Determine the (X, Y) coordinate at the center of the cell enclosing the given text.  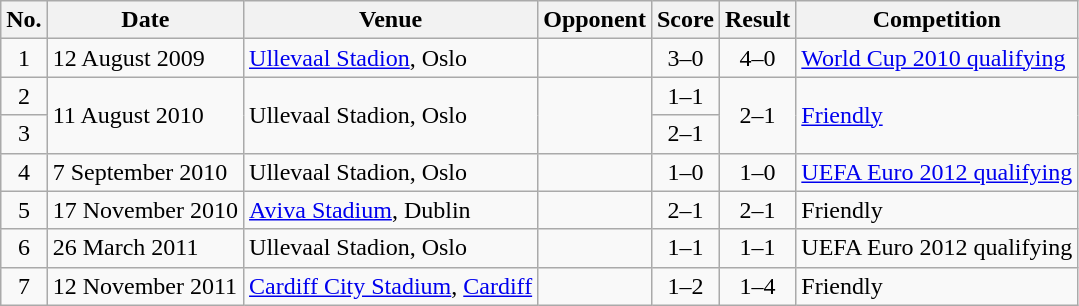
12 August 2009 (145, 58)
7 (24, 286)
3 (24, 134)
4 (24, 172)
5 (24, 210)
12 November 2011 (145, 286)
Venue (391, 20)
17 November 2010 (145, 210)
Result (757, 20)
Cardiff City Stadium, Cardiff (391, 286)
Score (685, 20)
2 (24, 96)
1 (24, 58)
Date (145, 20)
26 March 2011 (145, 248)
Opponent (595, 20)
1–2 (685, 286)
No. (24, 20)
3–0 (685, 58)
6 (24, 248)
4–0 (757, 58)
7 September 2010 (145, 172)
World Cup 2010 qualifying (937, 58)
Competition (937, 20)
11 August 2010 (145, 115)
Aviva Stadium, Dublin (391, 210)
1–4 (757, 286)
